Determine the [x, y] coordinate at the center of the cell enclosing the given text.  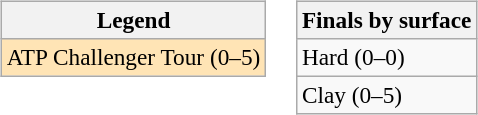
Finals by surface [387, 20]
Hard (0–0) [387, 57]
ATP Challenger Tour (0–5) [133, 57]
Clay (0–5) [387, 95]
Legend [133, 20]
